Detect which cell encompasses the target text, then output its [x, y] center coordinate. 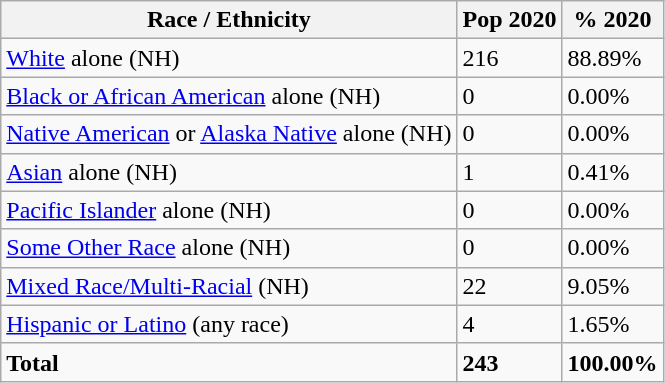
Total [229, 362]
1 [510, 172]
0.41% [612, 172]
243 [510, 362]
22 [510, 286]
100.00% [612, 362]
Asian alone (NH) [229, 172]
White alone (NH) [229, 58]
4 [510, 324]
Native American or Alaska Native alone (NH) [229, 134]
Black or African American alone (NH) [229, 96]
9.05% [612, 286]
Pop 2020 [510, 20]
Mixed Race/Multi-Racial (NH) [229, 286]
Race / Ethnicity [229, 20]
Hispanic or Latino (any race) [229, 324]
% 2020 [612, 20]
Pacific Islander alone (NH) [229, 210]
88.89% [612, 58]
Some Other Race alone (NH) [229, 248]
216 [510, 58]
1.65% [612, 324]
